Provide the [x, y] coordinate of the cell's center where the given text is located.  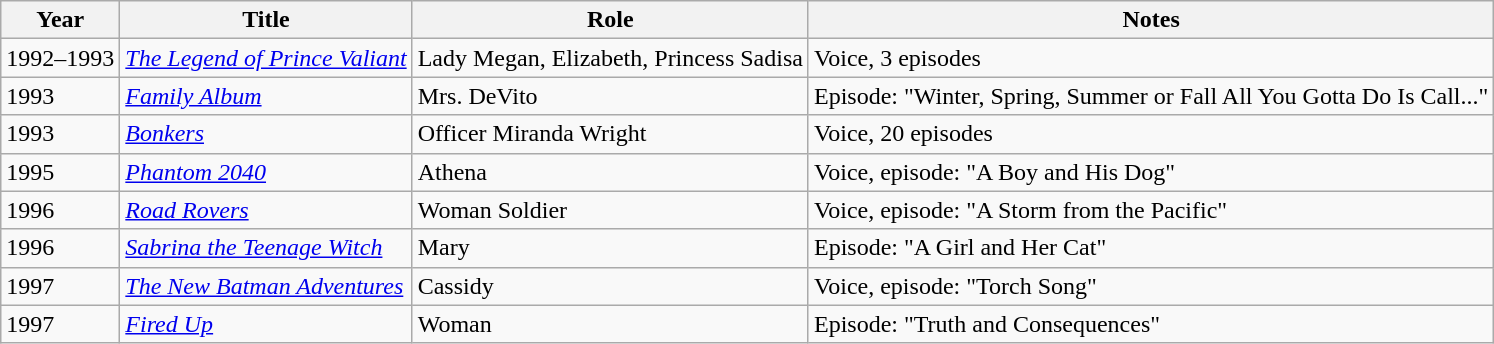
Phantom 2040 [266, 172]
Title [266, 20]
Episode: "A Girl and Her Cat" [1150, 248]
Episode: "Winter, Spring, Summer or Fall All You Gotta Do Is Call..." [1150, 96]
Mary [610, 248]
Voice, episode: "Torch Song" [1150, 286]
Bonkers [266, 134]
Road Rovers [266, 210]
Voice, 20 episodes [1150, 134]
Notes [1150, 20]
Episode: "Truth and Consequences" [1150, 324]
Athena [610, 172]
Lady Megan, Elizabeth, Princess Sadisa [610, 58]
Woman Soldier [610, 210]
1995 [60, 172]
Mrs. DeVito [610, 96]
The Legend of Prince Valiant [266, 58]
The New Batman Adventures [266, 286]
Role [610, 20]
Family Album [266, 96]
Voice, episode: "A Storm from the Pacific" [1150, 210]
Sabrina the Teenage Witch [266, 248]
Voice, 3 episodes [1150, 58]
Cassidy [610, 286]
Fired Up [266, 324]
Officer Miranda Wright [610, 134]
1992–1993 [60, 58]
Woman [610, 324]
Voice, episode: "A Boy and His Dog" [1150, 172]
Year [60, 20]
